Capture the cell that displays the provided text and extract its [x, y] central coordinate. 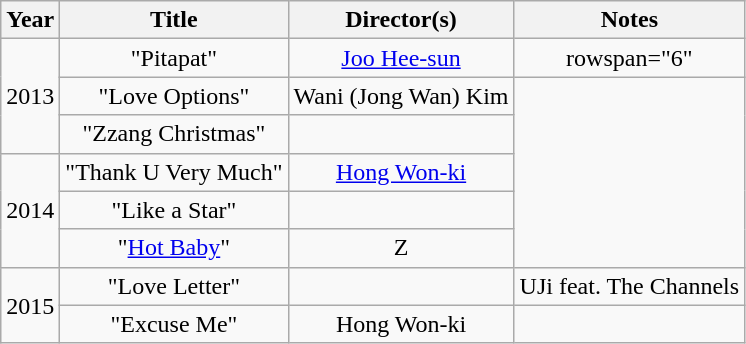
UJi feat. The Channels [630, 286]
"Hot Baby" [174, 248]
Year [30, 20]
2014 [30, 210]
"Like a Star" [174, 210]
"Thank U Very Much" [174, 172]
Wani (Jong Wan) Kim [401, 96]
Z [401, 248]
Joo Hee-sun [401, 58]
Director(s) [401, 20]
2015 [30, 305]
"Love Options" [174, 96]
"Zzang Christmas" [174, 134]
rowspan="6" [630, 58]
"Love Letter" [174, 286]
"Excuse Me" [174, 324]
Notes [630, 20]
Title [174, 20]
2013 [30, 96]
"Pitapat" [174, 58]
